Scan for the cell matching the given text and deliver its [X, Y] coordinate at center. 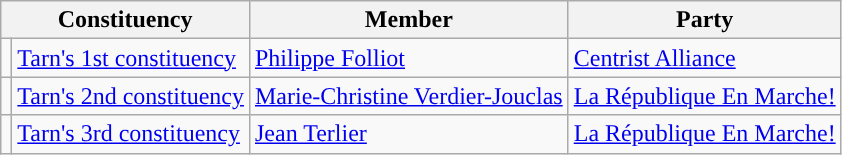
Party [704, 20]
Constituency [126, 20]
Jean Terlier [408, 134]
Tarn's 3rd constituency [131, 134]
Centrist Alliance [704, 58]
Marie-Christine Verdier-Jouclas [408, 96]
Member [408, 20]
Tarn's 1st constituency [131, 58]
Philippe Folliot [408, 58]
Tarn's 2nd constituency [131, 96]
